From the cell containing the given text, extract its center point as [x, y] coordinate. 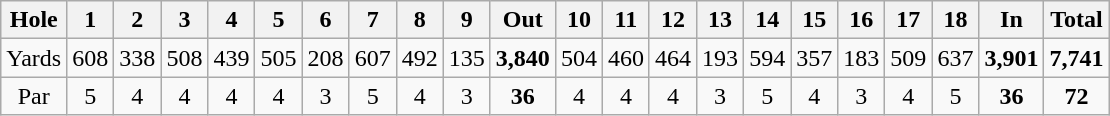
72 [1076, 96]
608 [90, 58]
10 [578, 20]
Par [34, 96]
14 [768, 20]
Out [522, 20]
208 [326, 58]
7 [372, 20]
2 [138, 20]
In [1012, 20]
594 [768, 58]
6 [326, 20]
505 [278, 58]
15 [814, 20]
3,840 [522, 58]
Total [1076, 20]
135 [466, 58]
17 [908, 20]
464 [672, 58]
11 [626, 20]
Yards [34, 58]
193 [720, 58]
508 [184, 58]
3,901 [1012, 58]
439 [232, 58]
509 [908, 58]
492 [420, 58]
637 [956, 58]
18 [956, 20]
Hole [34, 20]
1 [90, 20]
357 [814, 58]
12 [672, 20]
13 [720, 20]
7,741 [1076, 58]
9 [466, 20]
183 [862, 58]
8 [420, 20]
16 [862, 20]
460 [626, 58]
504 [578, 58]
338 [138, 58]
607 [372, 58]
